Determine the (X, Y) coordinate at the center of the cell enclosing the given text.  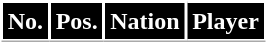
Player (226, 22)
Pos. (76, 22)
Nation (145, 22)
No. (26, 22)
